Output the [X, Y] coordinate of the center of the cell containing the given text.  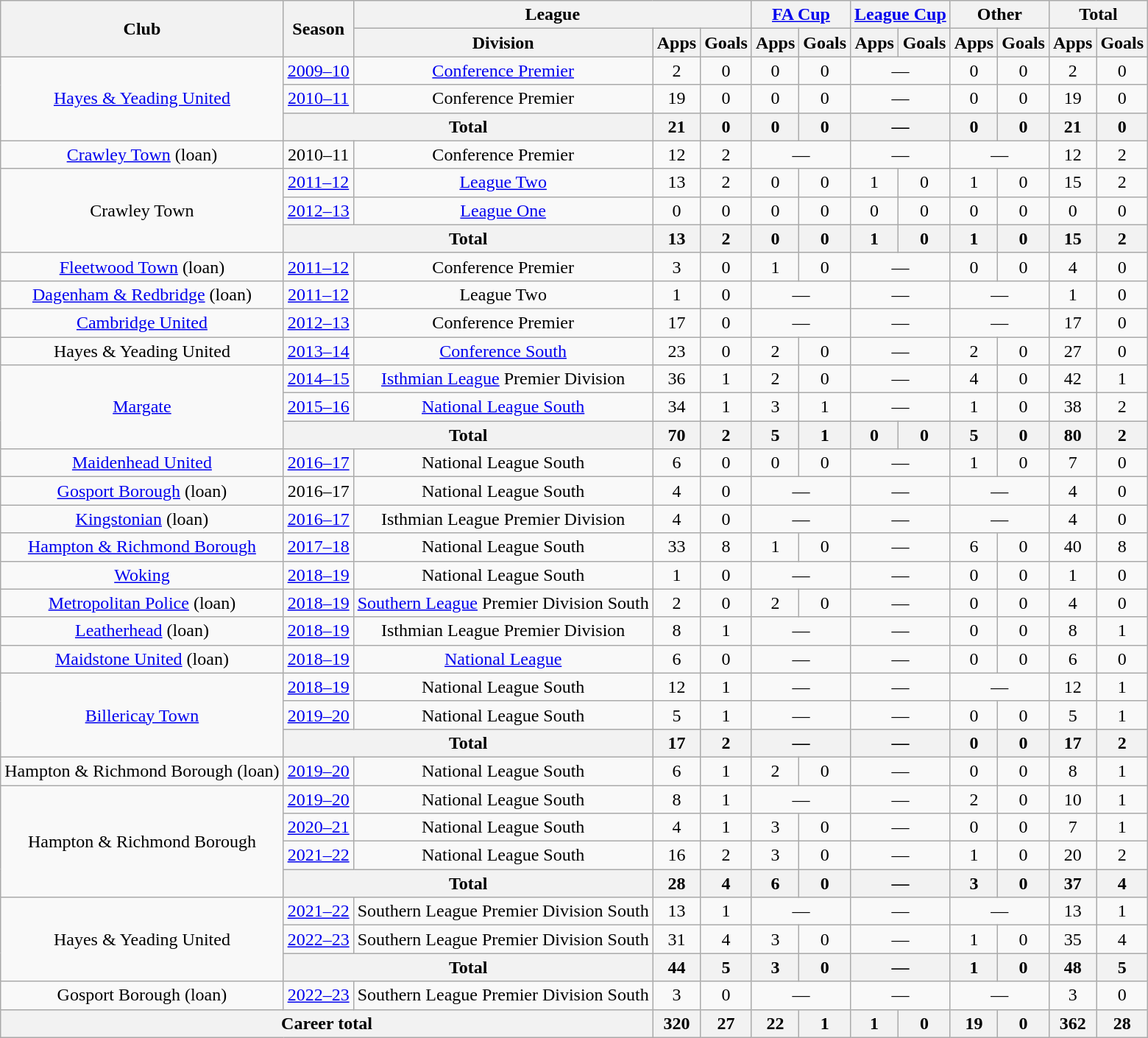
320 [676, 1023]
36 [676, 379]
16 [676, 855]
Woking [142, 575]
31 [676, 939]
2009–10 [318, 71]
League One [503, 211]
Maidenhead United [142, 463]
2013–14 [318, 351]
42 [1072, 379]
22 [775, 1023]
70 [676, 435]
34 [676, 407]
37 [1072, 883]
National League [503, 659]
Club [142, 29]
40 [1072, 547]
38 [1072, 407]
Crawley Town (loan) [142, 155]
Maidstone United (loan) [142, 659]
Division [503, 43]
35 [1072, 939]
Dagenham & Redbridge (loan) [142, 294]
362 [1072, 1023]
20 [1072, 855]
2014–15 [318, 379]
Metropolitan Police (loan) [142, 603]
Hampton & Richmond Borough (loan) [142, 771]
44 [676, 967]
23 [676, 351]
League [552, 15]
Crawley Town [142, 211]
FA Cup [801, 15]
Other [999, 15]
2020–21 [318, 827]
Cambridge United [142, 322]
Leatherhead (loan) [142, 631]
48 [1072, 967]
2017–18 [318, 547]
Billericay Town [142, 715]
Margate [142, 407]
League Cup [901, 15]
Season [318, 29]
Career total [327, 1023]
33 [676, 547]
2015–16 [318, 407]
Conference South [503, 351]
80 [1072, 435]
10 [1072, 799]
Fleetwood Town (loan) [142, 266]
Kingstonian (loan) [142, 519]
